Find where the given text appears and provide that cell's center as [x, y] coordinate. 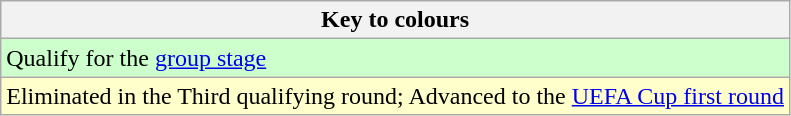
Key to colours [396, 20]
Qualify for the group stage [396, 58]
Eliminated in the Third qualifying round; Advanced to the UEFA Cup first round [396, 96]
